Determine the [x, y] coordinate at the center of the cell enclosing the given text.  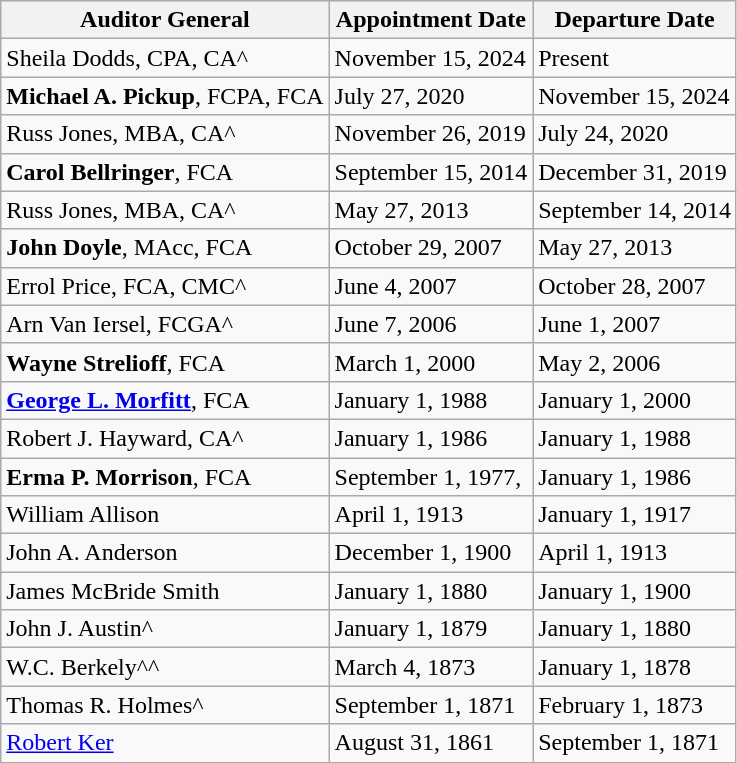
William Allison [165, 515]
November 26, 2019 [431, 134]
James McBride Smith [165, 591]
June 1, 2007 [635, 324]
John Doyle, MAcc, FCA [165, 248]
Thomas R. Holmes^ [165, 705]
March 4, 1873 [431, 667]
John A. Anderson [165, 553]
Michael A. Pickup, FCPA, FCA [165, 96]
Present [635, 58]
September 14, 2014 [635, 210]
Arn Van Iersel, FCGA^ [165, 324]
January 1, 1900 [635, 591]
July 24, 2020 [635, 134]
December 1, 1900 [431, 553]
May 2, 2006 [635, 362]
Departure Date [635, 20]
January 1, 1917 [635, 515]
December 31, 2019 [635, 172]
Robert J. Hayward, CA^ [165, 438]
February 1, 1873 [635, 705]
Wayne Strelioff, FCA [165, 362]
George L. Morfitt, FCA [165, 400]
January 1, 1878 [635, 667]
August 31, 1861 [431, 743]
Carol Bellringer, FCA [165, 172]
Appointment Date [431, 20]
September 15, 2014 [431, 172]
October 28, 2007 [635, 286]
March 1, 2000 [431, 362]
W.C. Berkely^^ [165, 667]
Erma P. Morrison, FCA [165, 477]
June 4, 2007 [431, 286]
John J. Austin^ [165, 629]
October 29, 2007 [431, 248]
July 27, 2020 [431, 96]
September 1, 1977, [431, 477]
January 1, 2000 [635, 400]
Robert Ker [165, 743]
June 7, 2006 [431, 324]
Errol Price, FCA, CMC^ [165, 286]
Auditor General [165, 20]
January 1, 1879 [431, 629]
Sheila Dodds, CPA, CA^ [165, 58]
